Identify which cell holds the provided text, then report its [x, y] central coordinate. 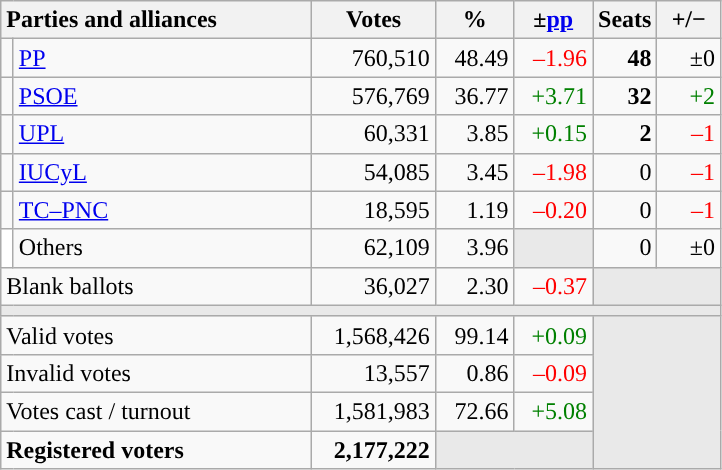
±pp [554, 20]
2.30 [474, 286]
–1.98 [554, 172]
TC–PNC [162, 210]
+2 [689, 96]
99.14 [474, 335]
PP [162, 58]
62,109 [374, 248]
3.45 [474, 172]
0.86 [474, 373]
3.85 [474, 134]
32 [624, 96]
+3.71 [554, 96]
–0.09 [554, 373]
760,510 [374, 58]
Others [162, 248]
1,581,983 [374, 411]
PSOE [162, 96]
+/− [689, 20]
2 [624, 134]
36,027 [374, 286]
+5.08 [554, 411]
1,568,426 [374, 335]
IUCyL [162, 172]
60,331 [374, 134]
1.19 [474, 210]
Seats [624, 20]
–0.20 [554, 210]
% [474, 20]
Votes [374, 20]
Parties and alliances [156, 20]
Valid votes [156, 335]
3.96 [474, 248]
Votes cast / turnout [156, 411]
72.66 [474, 411]
48.49 [474, 58]
Registered voters [156, 449]
48 [624, 58]
Blank ballots [156, 286]
–0.37 [554, 286]
Invalid votes [156, 373]
54,085 [374, 172]
576,769 [374, 96]
13,557 [374, 373]
–1.96 [554, 58]
2,177,222 [374, 449]
36.77 [474, 96]
UPL [162, 134]
+0.09 [554, 335]
18,595 [374, 210]
+0.15 [554, 134]
